Search for the cell housing the specified text and yield its [X, Y] center coordinate. 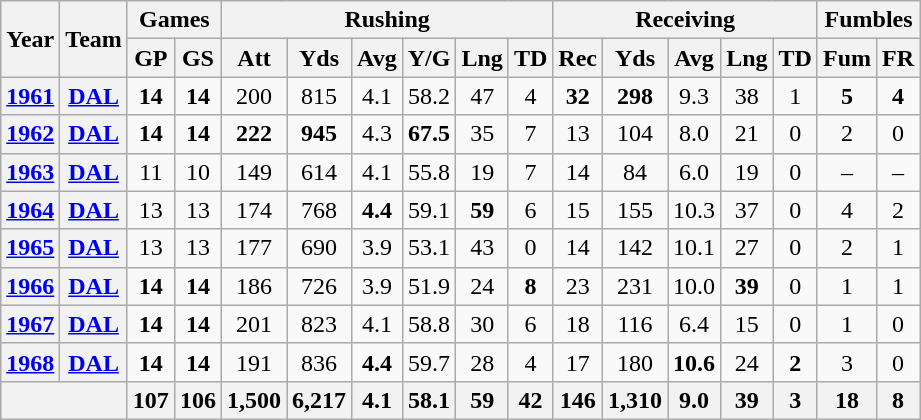
201 [254, 324]
1,500 [254, 400]
59.1 [429, 210]
Fumbles [868, 20]
823 [320, 324]
191 [254, 362]
30 [482, 324]
146 [578, 400]
58.2 [429, 96]
1961 [30, 96]
104 [636, 134]
21 [747, 134]
11 [150, 172]
6.4 [694, 324]
5 [846, 96]
945 [320, 134]
9.0 [694, 400]
38 [747, 96]
Att [254, 58]
10.0 [694, 286]
298 [636, 96]
180 [636, 362]
17 [578, 362]
186 [254, 286]
53.1 [429, 248]
4.3 [378, 134]
10.3 [694, 210]
6,217 [320, 400]
768 [320, 210]
58.1 [429, 400]
1967 [30, 324]
35 [482, 134]
8.0 [694, 134]
43 [482, 248]
37 [747, 210]
10 [198, 172]
231 [636, 286]
23 [578, 286]
67.5 [429, 134]
174 [254, 210]
42 [530, 400]
GP [150, 58]
1964 [30, 210]
Team [94, 39]
47 [482, 96]
1963 [30, 172]
614 [320, 172]
690 [320, 248]
Fum [846, 58]
58.8 [429, 324]
1965 [30, 248]
1968 [30, 362]
836 [320, 362]
107 [150, 400]
6.0 [694, 172]
200 [254, 96]
59.7 [429, 362]
GS [198, 58]
51.9 [429, 286]
55.8 [429, 172]
106 [198, 400]
27 [747, 248]
Games [174, 20]
10.1 [694, 248]
Year [30, 39]
Y/G [429, 58]
222 [254, 134]
1962 [30, 134]
Rushing [386, 20]
1966 [30, 286]
155 [636, 210]
815 [320, 96]
142 [636, 248]
10.6 [694, 362]
1,310 [636, 400]
116 [636, 324]
726 [320, 286]
28 [482, 362]
32 [578, 96]
177 [254, 248]
9.3 [694, 96]
149 [254, 172]
Receiving [686, 20]
Rec [578, 58]
FR [898, 58]
84 [636, 172]
